Find where the given text appears and provide that cell's center as (x, y) coordinate. 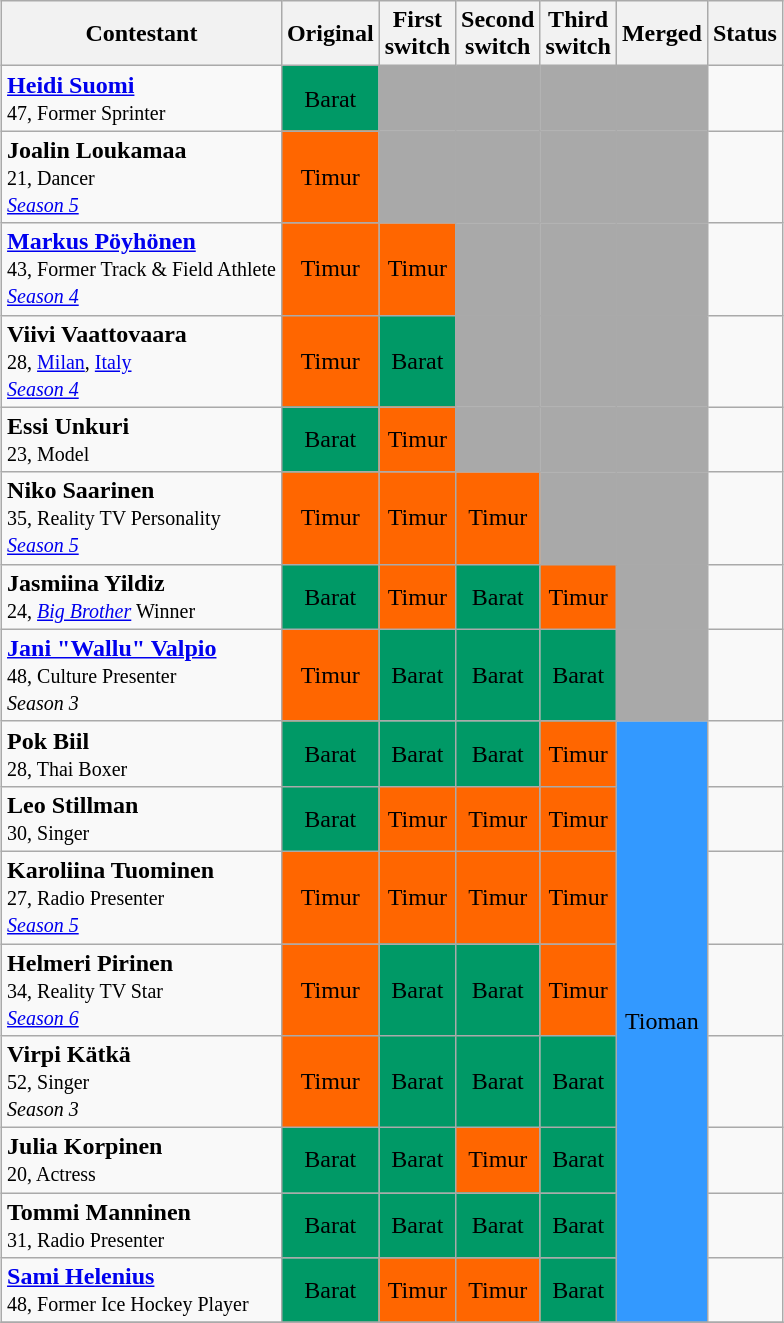
Firstswitch (417, 34)
Thirdswitch (578, 34)
Julia Korpinen20, Actress (142, 1160)
Sami Helenius48, Former Ice Hockey Player (142, 1290)
Helmeri Pirinen34, Reality TV StarSeason 6 (142, 990)
Virpi Kätkä52, SingerSeason 3 (142, 1082)
Jani "Wallu" Valpio48, Culture PresenterSeason 3 (142, 675)
Secondswitch (498, 34)
Contestant (142, 34)
Leo Stillman30, Singer (142, 818)
Markus Pöyhönen43, Former Track & Field AthleteSeason 4 (142, 269)
Tioman (662, 1022)
Viivi Vaattovaara28, Milan, ItalySeason 4 (142, 361)
Niko Saarinen35, Reality TV PersonalitySeason 5 (142, 518)
Original (330, 34)
Heidi Suomi47, Former Sprinter (142, 98)
Status (744, 34)
Pok Biil28, Thai Boxer (142, 754)
Merged (662, 34)
Karoliina Tuominen27, Radio PresenterSeason 5 (142, 897)
Tommi Manninen31, Radio Presenter (142, 1226)
Jasmiina Yildiz24, Big Brother Winner (142, 596)
Joalin Loukamaa21, DancerSeason 5 (142, 177)
Essi Unkuri23, Model (142, 440)
